Scan for the cell matching the given text and deliver its [X, Y] coordinate at center. 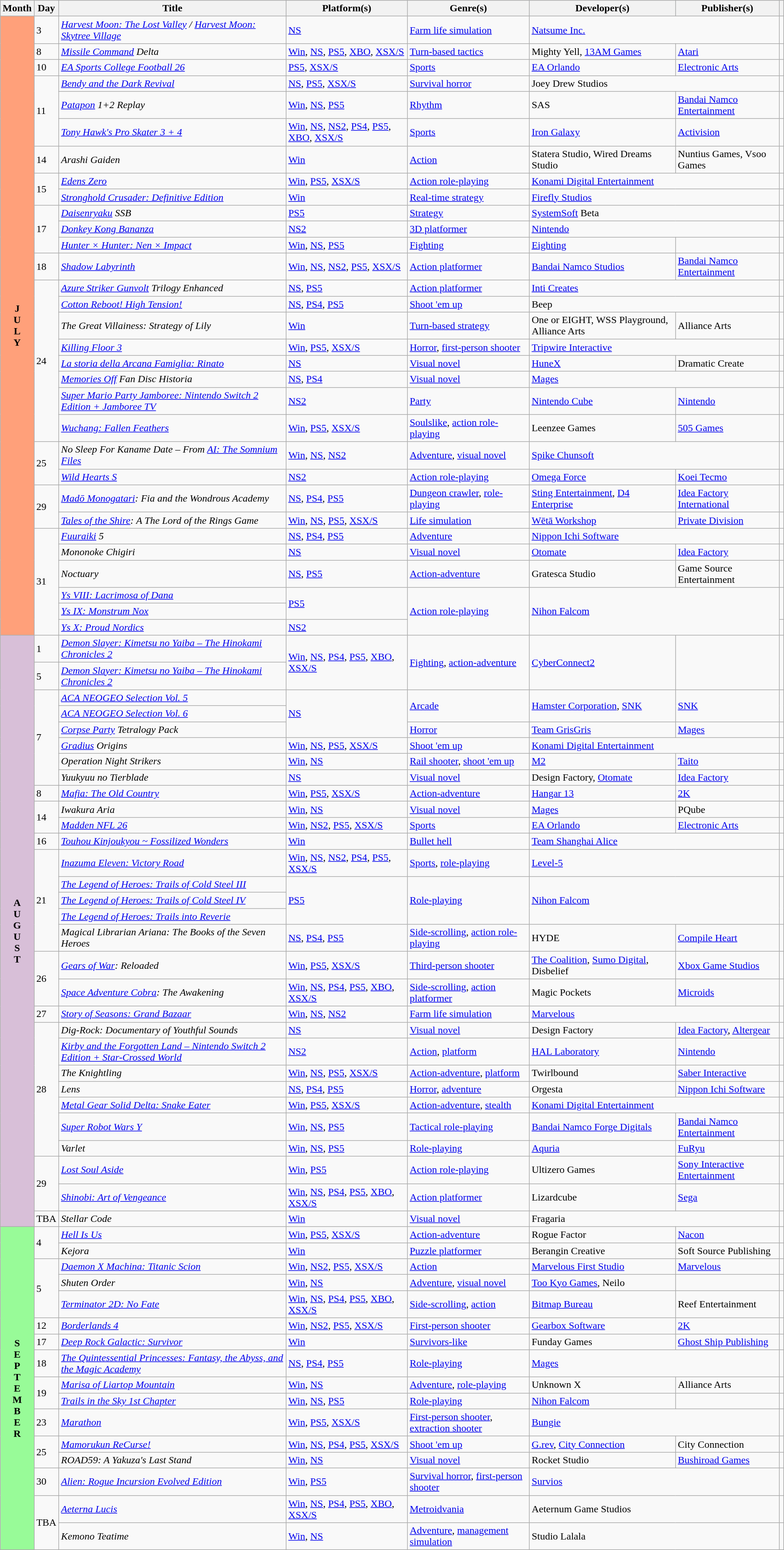
Adventure, management simulation [468, 1536]
The Legend of Heroes: Trails into Reverie [173, 916]
Hamster Corporation, SNK [602, 706]
Eighting [602, 245]
Metroidvania [468, 1509]
Hell Is Us [173, 1235]
Mononoke Chigiri [173, 552]
Platform(s) [347, 8]
Operation Night Strikers [173, 761]
Genre(s) [468, 8]
Level-5 [654, 862]
Fragaria [654, 1219]
La storia della Arcana Famiglia: Rinato [173, 363]
Activision [727, 132]
Firefly Studios [654, 197]
Memories Off Fan Disc Historia [173, 379]
Harvest Moon: The Lost Valley / Harvest Moon: Skytree Village [173, 30]
3D platformer [468, 229]
Marathon [173, 1422]
SAS [602, 105]
Ultizero Games [602, 1170]
3 [46, 30]
Inti Creates [654, 288]
The Knightling [173, 1073]
Yuukyuu no Tierblade [173, 777]
Win, NS, NS2, PS4, PS5, XSX/S [347, 862]
No Sleep For Kaname Date – From AI: The Somnium Files [173, 455]
Unknown X [602, 1385]
Sega [727, 1197]
Rocket Studio [602, 1460]
One or EIGHT, WSS Playground, Alliance Arts [602, 326]
30 [46, 1482]
Madō Monogatari: Fia and the Wondrous Academy [173, 499]
21 [46, 900]
Survios [654, 1482]
Ys IX: Monstrum Nox [173, 611]
Bandai Namco Forge Digitals [602, 1126]
Horror, adventure [468, 1089]
Too Kyo Games, Neilo [602, 1283]
Shadow Labyrinth [173, 267]
Joey Drew Studios [654, 83]
Edens Zero [173, 181]
Day [46, 8]
Omega Force [602, 477]
The Legend of Heroes: Trails of Cold Steel III [173, 885]
Side-scrolling, action role-playing [468, 938]
Dramatic Create [727, 363]
Mamorukun ReCurse! [173, 1444]
Magical Librarian Ariana: The Books of the Seven Heroes [173, 938]
Inazuma Eleven: Victory Road [173, 862]
PS5, XSX/S [347, 67]
Mighty Yell, 13AM Games [602, 52]
ACA NEOGEO Selection Vol. 5 [173, 698]
Horror, first-person shooter [468, 347]
Bendy and the Dark Revival [173, 83]
Party [468, 401]
Deep Rock Galactic: Survivor [173, 1342]
Tripwire Interactive [654, 347]
Win, NS, NS2, PS4, PS5, XBO, XSX/S [347, 132]
Marisa of Liartop Mountain [173, 1385]
Aquria [602, 1148]
Touhou Kinjoukyou ~ Fossilized Wonders [173, 841]
Sports, role-playing [468, 862]
JULY [17, 326]
Fuuraiki 5 [173, 536]
Varlet [173, 1148]
Iwakura Aria [173, 809]
Private Division [727, 520]
Killing Floor 3 [173, 347]
Wild Hearts S [173, 477]
Stronghold Crusader: Definitive Edition [173, 197]
SEPTEMBER [17, 1389]
Shinobi: Art of Vengeance [173, 1197]
7 [46, 737]
Fighting, action-adventure [468, 662]
15 [46, 189]
27 [46, 1014]
Month [17, 8]
Otomate [602, 552]
Patapon 1+2 Replay [173, 105]
Third-person shooter [468, 965]
Design Factory, Otomate [602, 777]
The Coalition, Sumo Digital, Disbelief [602, 965]
Natsume Inc. [654, 30]
PQube [727, 809]
G.rev, City Connection [602, 1444]
Shuten Order [173, 1283]
Missile Command Delta [173, 52]
Fighting [468, 245]
Strategy [468, 213]
Survival horror, first-person shooter [468, 1482]
AUGUST [17, 931]
Idea Factory International [727, 499]
Aeterna Lucis [173, 1509]
10 [46, 67]
Wētā Workshop [602, 520]
First-person shooter, extraction shooter [468, 1422]
Twirlbound [602, 1073]
Ys VIII: Lacrimosa of Dana [173, 595]
Hangar 13 [602, 793]
23 [46, 1422]
Berangin Creative [602, 1251]
Arcade [468, 706]
The Great Villainess: Strategy of Lily [173, 326]
Lizardcube [602, 1197]
Borderlands 4 [173, 1326]
Wuchang: Fallen Feathers [173, 428]
Atari [727, 52]
Kirby and the Forgotten Land – Nintendo Switch 2 Edition + Star-Crossed World [173, 1052]
Story of Seasons: Grand Bazaar [173, 1014]
Taito [727, 761]
Magic Pockets [602, 992]
Survival horror [468, 83]
Metal Gear Solid Delta: Snake Eater [173, 1105]
Gradius Origins [173, 745]
Stellar Code [173, 1219]
Daemon X Machina: Titanic Scion [173, 1267]
Cotton Reboot! High Tension! [173, 304]
HAL Laboratory [602, 1052]
Lens [173, 1089]
Orgesta [602, 1089]
Kemono Teatime [173, 1536]
SystemSoft Beta [654, 213]
Horror [468, 730]
Xbox Game Studios [727, 965]
Nacon [727, 1235]
Statera Studio, Wired Dreams Studio [602, 159]
Soft Source Publishing [727, 1251]
Tony Hawk's Pro Skater 3 + 4 [173, 132]
Nuntius Games, Vsoo Games [727, 159]
Leenzee Games [602, 428]
Tales of the Shire: A The Lord of the Rings Game [173, 520]
Super Robot Wars Y [173, 1126]
NS, PS4 [347, 379]
Dig-Rock: Documentary of Youthful Sounds [173, 1030]
Lost Soul Aside [173, 1170]
M2 [602, 761]
Side-scrolling, action platformer [468, 992]
Team Shanghai Alice [654, 841]
Puzzle platformer [468, 1251]
16 [46, 841]
Alien: Rogue Incursion Evolved Edition [173, 1482]
Beep [654, 304]
Tactical role-playing [468, 1126]
Life simulation [468, 520]
12 [46, 1326]
CyberConnect2 [602, 662]
NS, PS5, XSX/S [347, 83]
Madden NFL 26 [173, 825]
Gears of War: Reloaded [173, 965]
Action, platform [468, 1052]
Rogue Factor [602, 1235]
The Legend of Heroes: Trails of Cold Steel IV [173, 901]
Turn-based strategy [468, 326]
SNK [727, 706]
Terminator 2D: No Fate [173, 1304]
ACA NEOGEO Selection Vol. 6 [173, 714]
Adventure [468, 536]
Win, NS, PS4, PS5, XSX/S [347, 1444]
Win, NS, NS2, PS5, XSX/S [347, 267]
11 [46, 111]
Bushiroad Games [727, 1460]
Action-adventure, platform [468, 1073]
19 [46, 1393]
Koei Tecmo [727, 477]
Super Mario Party Jamboree: Nintendo Switch 2 Edition + Jamboree TV [173, 401]
26 [46, 979]
Bandai Namco Studios [602, 267]
Real-time strategy [468, 197]
Gearbox Software [602, 1326]
Donkey Kong Bananza [173, 229]
Rail shooter, shoot 'em up [468, 761]
Microids [727, 992]
Sony Interactive Entertainment [727, 1170]
Soulslike, action role-playing [468, 428]
Nintendo Cube [602, 401]
31 [46, 582]
Team GrisGris [602, 730]
Marvelous First Studio [602, 1267]
Sting Entertainment, D4 Enterprise [602, 499]
Spike Chunsoft [654, 455]
Win, NS, PS5, XBO, XSX/S [347, 52]
Bungie [654, 1422]
Idea Factory, Altergear [727, 1030]
Azure Striker Gunvolt Trilogy Enhanced [173, 288]
Gratesca Studio [602, 573]
505 Games [727, 428]
Hunter × Hunter: Nen × Impact [173, 245]
Side-scrolling, action [468, 1304]
Daisenryaku SSB [173, 213]
Game Source Entertainment [727, 573]
1 [46, 649]
Saber Interactive [727, 1073]
EA Sports College Football 26 [173, 67]
FuRyu [727, 1148]
28 [46, 1089]
Turn-based tactics [468, 52]
Kejora [173, 1251]
Arashi Gaiden [173, 159]
4 [46, 1243]
Developer(s) [602, 8]
HYDE [602, 938]
Ys X: Proud Nordics [173, 627]
Title [173, 8]
HuneX [602, 363]
Studio Lalala [654, 1536]
Adventure, role-playing [468, 1385]
Design Factory [602, 1030]
Action-adventure, stealth [468, 1105]
Dungeon crawler, role-playing [468, 499]
Corpse Party Tetralogy Pack [173, 730]
Noctuary [173, 573]
ROAD59: A Yakuza's Last Stand [173, 1460]
The Quintessential Princesses: Fantasy, the Abyss, and the Magic Academy [173, 1364]
Reef Entertainment [727, 1304]
Bullet hell [468, 841]
24 [46, 361]
Publisher(s) [727, 8]
Funday Games [602, 1342]
Trails in the Sky 1st Chapter [173, 1401]
Compile Heart [727, 938]
First-person shooter [468, 1326]
Aeternum Game Studios [654, 1509]
Bitmap Bureau [602, 1304]
Mafia: The Old Country [173, 793]
Rhythm [468, 105]
City Connection [727, 1444]
Ghost Ship Publishing [727, 1342]
Iron Galaxy [602, 132]
Space Adventure Cobra: The Awakening [173, 992]
Survivors-like [468, 1342]
